Output the (X, Y) coordinate of the center of the cell containing the given text.  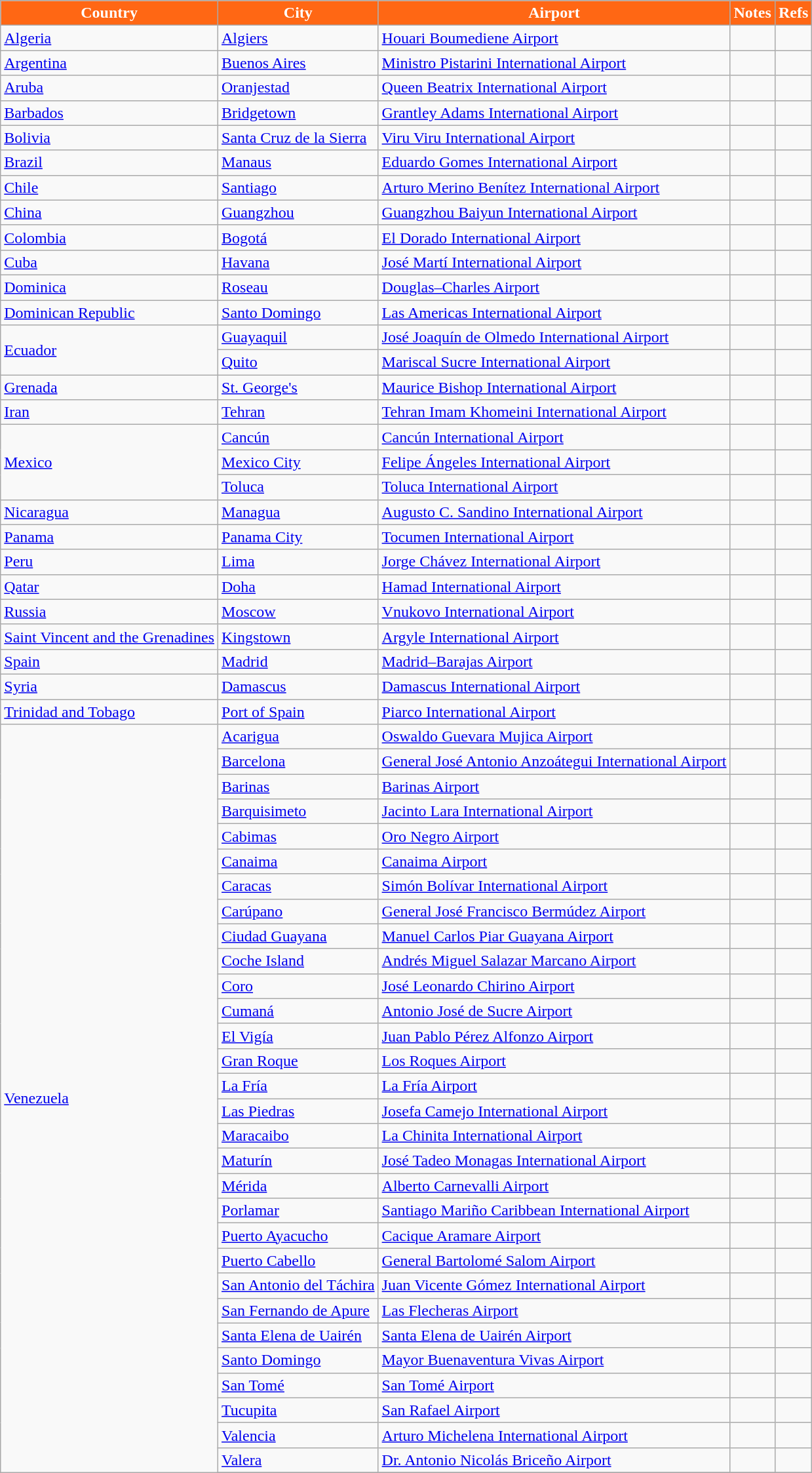
Iran (109, 412)
Las Americas International Airport (554, 313)
Santiago (299, 187)
Spain (109, 661)
St. George's (299, 387)
San Fernando de Apure (299, 1310)
Dominican Republic (109, 313)
Antonio José de Sucre Airport (554, 1011)
Maracaibo (299, 1136)
Carúpano (299, 911)
Andrés Miguel Salazar Marcano Airport (554, 961)
Vnukovo International Airport (554, 612)
Dr. Antonio Nicolás Briceño Airport (554, 1460)
Caracas (299, 886)
Puerto Cabello (299, 1261)
Valera (299, 1460)
Barinas Airport (554, 787)
Barbados (109, 113)
San Tomé Airport (554, 1385)
Cuba (109, 262)
Cacique Aramare Airport (554, 1236)
Cancún (299, 437)
Tocumen International Airport (554, 537)
Peru (109, 562)
La Fría Airport (554, 1086)
Brazil (109, 163)
Queen Beatrix International Airport (554, 88)
Quito (299, 363)
Colombia (109, 237)
Bogotá (299, 237)
Cancún International Airport (554, 437)
Ministro Pistarini International Airport (554, 63)
Chile (109, 187)
Syria (109, 686)
Tehran (299, 412)
Maturín (299, 1161)
Moscow (299, 612)
Mérida (299, 1186)
Alberto Carnevalli Airport (554, 1186)
Hamad International Airport (554, 587)
Arturo Merino Benítez International Airport (554, 187)
Mexico (109, 462)
Arturo Michelena International Airport (554, 1435)
Venezuela (109, 1099)
Country (109, 13)
General José Antonio Anzoátegui International Airport (554, 762)
Santa Cruz de la Sierra (299, 138)
San Tomé (299, 1385)
La Chinita International Airport (554, 1136)
Russia (109, 612)
China (109, 212)
Maurice Bishop International Airport (554, 387)
Tehran Imam Khomeini International Airport (554, 412)
Simón Bolívar International Airport (554, 886)
Airport (554, 13)
Manuel Carlos Piar Guayana Airport (554, 936)
General Bartolomé Salom Airport (554, 1261)
Saint Vincent and the Grenadines (109, 637)
Grenada (109, 387)
Buenos Aires (299, 63)
Mariscal Sucre International Airport (554, 363)
Doha (299, 587)
Josefa Camejo International Airport (554, 1111)
Coche Island (299, 961)
Qatar (109, 587)
Guangzhou (299, 212)
Guayaquil (299, 338)
Los Roques Airport (554, 1061)
Barquisimeto (299, 812)
Jacinto Lara International Airport (554, 812)
Valencia (299, 1435)
Gran Roque (299, 1061)
Algeria (109, 38)
San Rafael Airport (554, 1410)
Las Flecheras Airport (554, 1310)
Ecuador (109, 350)
Douglas–Charles Airport (554, 287)
Madrid–Barajas Airport (554, 661)
Bridgetown (299, 113)
Oswaldo Guevara Mujica Airport (554, 737)
Toluca International Airport (554, 487)
Coro (299, 986)
Porlamar (299, 1211)
Eduardo Gomes International Airport (554, 163)
Mayor Buenaventura Vivas Airport (554, 1360)
Argyle International Airport (554, 637)
José Joaquín de Olmedo International Airport (554, 338)
Notes (752, 13)
Barcelona (299, 762)
Roseau (299, 287)
José Leonardo Chirino Airport (554, 986)
Barinas (299, 787)
Trinidad and Tobago (109, 711)
Juan Pablo Pérez Alfonzo Airport (554, 1036)
Jorge Chávez International Airport (554, 562)
Kingstown (299, 637)
Acarigua (299, 737)
Augusto C. Sandino International Airport (554, 512)
José Tadeo Monagas International Airport (554, 1161)
Viru Viru International Airport (554, 138)
El Dorado International Airport (554, 237)
Aruba (109, 88)
Canaima Airport (554, 861)
Tucupita (299, 1410)
Felipe Ángeles International Airport (554, 462)
Damascus (299, 686)
Nicaragua (109, 512)
Havana (299, 262)
Cabimas (299, 836)
Houari Boumediene Airport (554, 38)
City (299, 13)
Toluca (299, 487)
Juan Vicente Gómez International Airport (554, 1286)
José Martí International Airport (554, 262)
Bolivia (109, 138)
Piarco International Airport (554, 711)
Argentina (109, 63)
Panama (109, 537)
Madrid (299, 661)
Lima (299, 562)
Las Piedras (299, 1111)
Puerto Ayacucho (299, 1236)
Ciudad Guayana (299, 936)
Guangzhou Baiyun International Airport (554, 212)
Santa Elena de Uairén (299, 1335)
Damascus International Airport (554, 686)
Cumaná (299, 1011)
Algiers (299, 38)
Port of Spain (299, 711)
San Antonio del Táchira (299, 1286)
Oro Negro Airport (554, 836)
General José Francisco Bermúdez Airport (554, 911)
Santa Elena de Uairén Airport (554, 1335)
Manaus (299, 163)
Refs (793, 13)
Dominica (109, 287)
La Fría (299, 1086)
Mexico City (299, 462)
Panama City (299, 537)
Canaima (299, 861)
Grantley Adams International Airport (554, 113)
Santiago Mariño Caribbean International Airport (554, 1211)
El Vigía (299, 1036)
Managua (299, 512)
Oranjestad (299, 88)
